Scan for the cell matching the given text and deliver its [X, Y] coordinate at center. 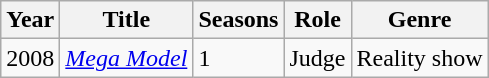
Mega Model [126, 58]
Genre [420, 20]
Title [126, 20]
Seasons [238, 20]
Judge [318, 58]
Role [318, 20]
Year [30, 20]
1 [238, 58]
Reality show [420, 58]
2008 [30, 58]
